Provide the [X, Y] coordinate of the cell's center where the given text is located.  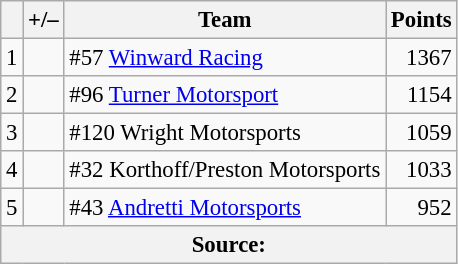
#57 Winward Racing [225, 58]
#43 Andretti Motorsports [225, 208]
952 [422, 208]
4 [12, 170]
#120 Wright Motorsports [225, 133]
+/– [44, 20]
2 [12, 95]
#96 Turner Motorsport [225, 95]
1154 [422, 95]
3 [12, 133]
1367 [422, 58]
#32 Korthoff/Preston Motorsports [225, 170]
1033 [422, 170]
5 [12, 208]
Source: [229, 245]
Points [422, 20]
1059 [422, 133]
1 [12, 58]
Team [225, 20]
